Provide the [X, Y] coordinate of the cell's center where the given text is located.  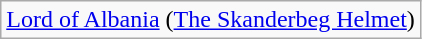
Lord of Albania (The Skanderbeg Helmet) [211, 20]
